Detect which cell encompasses the target text, then output its (x, y) center coordinate. 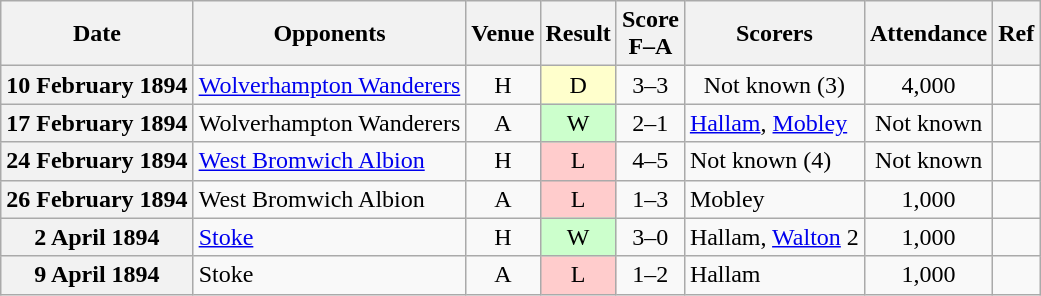
Result (578, 34)
Hallam (774, 275)
3–3 (650, 85)
Mobley (774, 199)
4,000 (928, 85)
Hallam, Walton 2 (774, 237)
ScoreF–A (650, 34)
Opponents (330, 34)
3–0 (650, 237)
D (578, 85)
9 April 1894 (97, 275)
Attendance (928, 34)
4–5 (650, 161)
17 February 1894 (97, 123)
Scorers (774, 34)
24 February 1894 (97, 161)
26 February 1894 (97, 199)
10 February 1894 (97, 85)
Not known (4) (774, 161)
1–3 (650, 199)
1–2 (650, 275)
Not known (3) (774, 85)
Hallam, Mobley (774, 123)
2–1 (650, 123)
Ref (1016, 34)
Venue (503, 34)
Date (97, 34)
2 April 1894 (97, 237)
